Scan for the cell matching the given text and deliver its (x, y) coordinate at center. 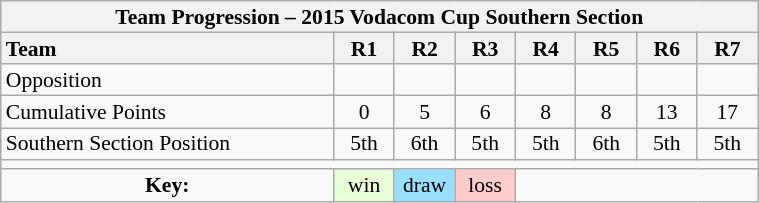
Opposition (168, 81)
17 (728, 112)
R3 (486, 49)
R1 (364, 49)
Team Progression – 2015 Vodacom Cup Southern Section (380, 17)
R5 (606, 49)
Cumulative Points (168, 112)
5 (424, 112)
R6 (666, 49)
win (364, 186)
6 (486, 112)
R2 (424, 49)
R4 (546, 49)
draw (424, 186)
0 (364, 112)
Team (168, 49)
R7 (728, 49)
loss (486, 186)
Southern Section Position (168, 144)
Key: (168, 186)
13 (666, 112)
